From the cell containing the given text, extract its center point as [x, y] coordinate. 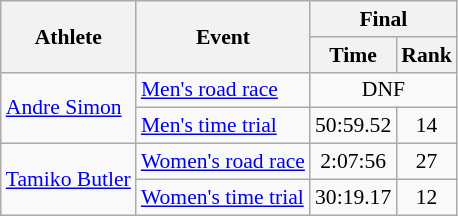
Men's time trial [223, 126]
Women's road race [223, 162]
Andre Simon [68, 108]
Women's time trial [223, 197]
14 [426, 126]
2:07:56 [353, 162]
Event [223, 36]
Rank [426, 55]
Final [384, 19]
27 [426, 162]
Athlete [68, 36]
12 [426, 197]
50:59.52 [353, 126]
30:19.17 [353, 197]
Tamiko Butler [68, 180]
Men's road race [223, 90]
Time [353, 55]
DNF [384, 90]
